Search for the cell housing the specified text and yield its (x, y) center coordinate. 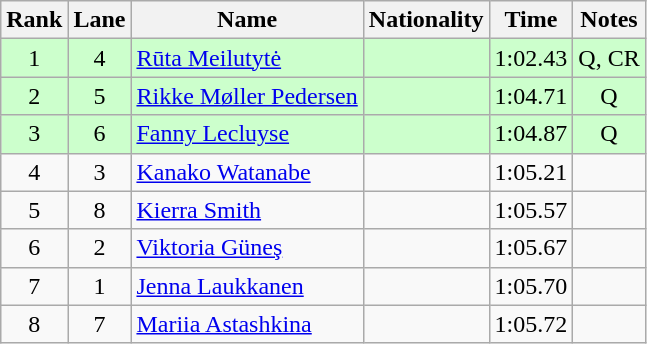
Viktoria Güneş (247, 248)
Nationality (426, 20)
Q, CR (609, 58)
1:05.67 (531, 248)
Rūta Meilutytė (247, 58)
Rank (34, 20)
1:05.57 (531, 210)
Name (247, 20)
1:05.72 (531, 324)
Time (531, 20)
Jenna Laukkanen (247, 286)
Rikke Møller Pedersen (247, 96)
1:04.87 (531, 134)
1:05.70 (531, 286)
Mariia Astashkina (247, 324)
1:05.21 (531, 172)
Fanny Lecluyse (247, 134)
1:02.43 (531, 58)
Notes (609, 20)
1:04.71 (531, 96)
Kierra Smith (247, 210)
Lane (100, 20)
Kanako Watanabe (247, 172)
